Extract the [x, y] coordinate from the center of the cell holding the provided text.  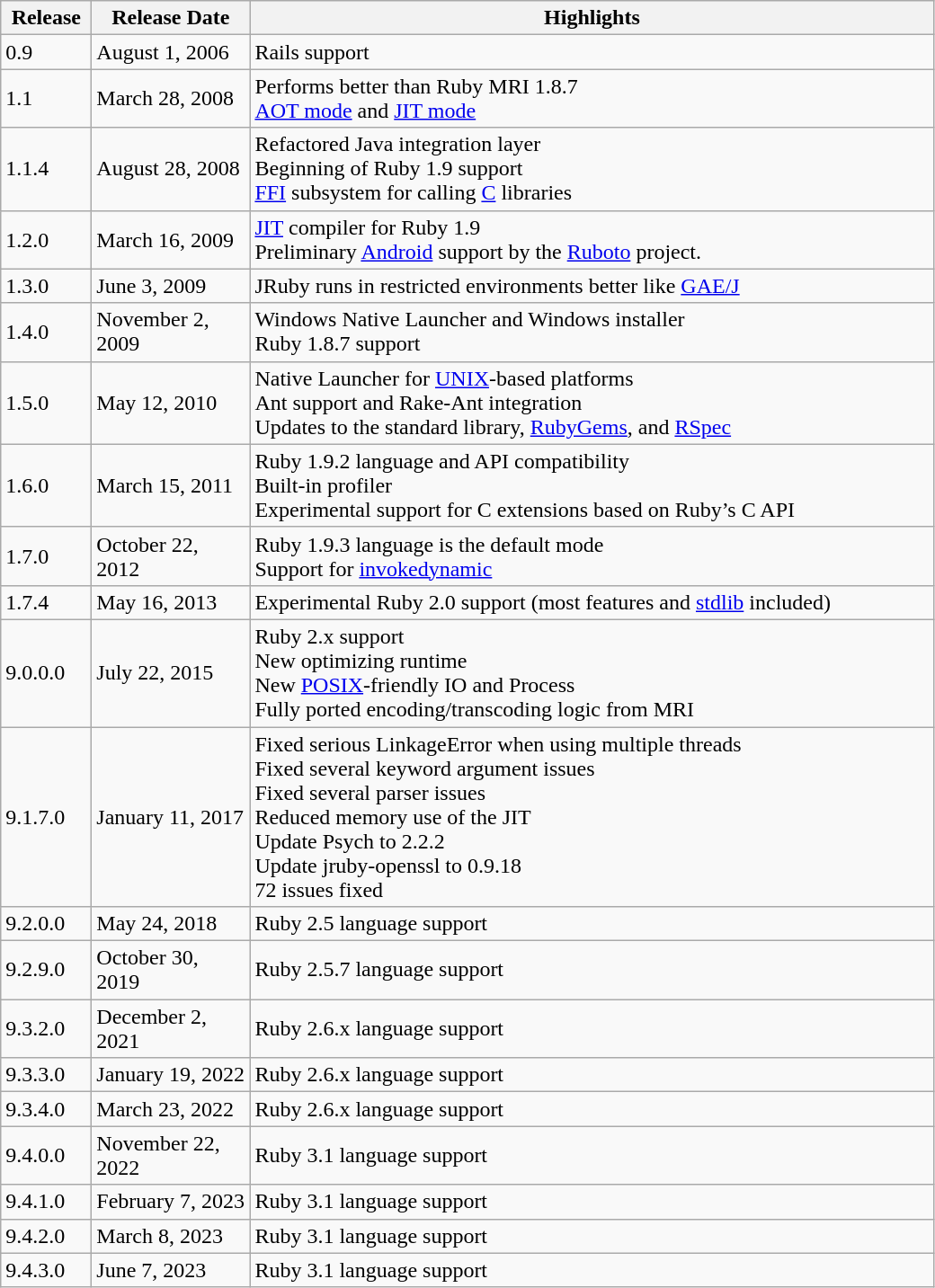
Native Launcher for UNIX-based platformsAnt support and Rake-Ant integrationUpdates to the standard library, RubyGems, and RSpec [592, 403]
Ruby 2.x supportNew optimizing runtimeNew POSIX-friendly IO and ProcessFully ported encoding/transcoding logic from MRI [592, 672]
JIT compiler for Ruby 1.9Preliminary Android support by the Ruboto project. [592, 239]
9.3.4.0 [47, 1109]
0.9 [47, 52]
August 28, 2008 [171, 169]
Release Date [171, 18]
1.1 [47, 99]
May 24, 2018 [171, 924]
9.3.2.0 [47, 1028]
Ruby 1.9.3 language is the default modeSupport for invokedynamic [592, 555]
November 2, 2009 [171, 333]
9.1.7.0 [47, 816]
9.2.0.0 [47, 924]
1.4.0 [47, 333]
February 7, 2023 [171, 1202]
Ruby 2.5.7 language support [592, 971]
JRuby runs in restricted environments better like GAE/J [592, 286]
October 30, 2019 [171, 971]
9.4.2.0 [47, 1236]
March 16, 2009 [171, 239]
March 15, 2011 [171, 485]
March 8, 2023 [171, 1236]
9.4.0.0 [47, 1156]
9.3.3.0 [47, 1075]
Windows Native Launcher and Windows installerRuby 1.8.7 support [592, 333]
Release [47, 18]
January 11, 2017 [171, 816]
July 22, 2015 [171, 672]
December 2, 2021 [171, 1028]
November 22, 2022 [171, 1156]
Experimental Ruby 2.0 support (most features and stdlib included) [592, 602]
Performs better than Ruby MRI 1.8.7AOT mode and JIT mode [592, 99]
1.6.0 [47, 485]
9.2.9.0 [47, 971]
9.4.3.0 [47, 1270]
1.5.0 [47, 403]
June 3, 2009 [171, 286]
January 19, 2022 [171, 1075]
Refactored Java integration layerBeginning of Ruby 1.9 supportFFI subsystem for calling C libraries [592, 169]
1.2.0 [47, 239]
9.4.1.0 [47, 1202]
Highlights [592, 18]
1.7.4 [47, 602]
May 16, 2013 [171, 602]
1.3.0 [47, 286]
Rails support [592, 52]
August 1, 2006 [171, 52]
1.1.4 [47, 169]
March 28, 2008 [171, 99]
9.0.0.0 [47, 672]
1.7.0 [47, 555]
June 7, 2023 [171, 1270]
October 22, 2012 [171, 555]
Ruby 1.9.2 language and API compatibilityBuilt-in profilerExperimental support for C extensions based on Ruby’s C API [592, 485]
Ruby 2.5 language support [592, 924]
May 12, 2010 [171, 403]
March 23, 2022 [171, 1109]
